Scan for the cell matching the given text and deliver its [x, y] coordinate at center. 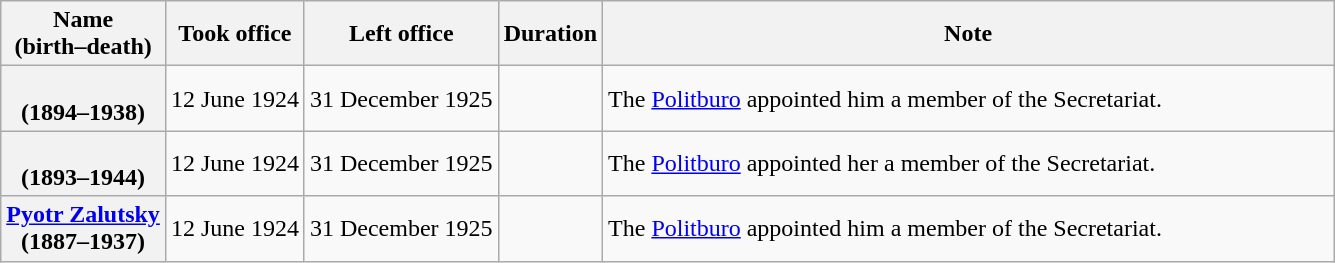
Took office [234, 34]
(1893–1944) [84, 164]
Name(birth–death) [84, 34]
(1894–1938) [84, 98]
The Politburo appointed her a member of the Secretariat. [968, 164]
Duration [550, 34]
Pyotr Zalutsky(1887–1937) [84, 228]
Note [968, 34]
Left office [401, 34]
